Return (x, y) of the center of cell containing provided text 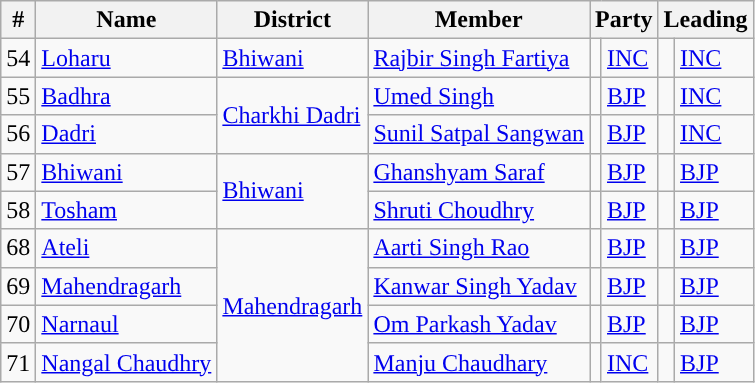
56 (18, 134)
Dadri (126, 134)
58 (18, 210)
Ghanshyam Saraf (479, 172)
Kanwar Singh Yadav (479, 286)
Party (624, 20)
Charkhi Dadri (292, 115)
District (292, 20)
Leading (706, 20)
Ateli (126, 248)
55 (18, 96)
Aarti Singh Rao (479, 248)
Rajbir Singh Fartiya (479, 58)
Manju Chaudhary (479, 362)
# (18, 20)
Badhra (126, 96)
Narnaul (126, 324)
69 (18, 286)
Sunil Satpal Sangwan (479, 134)
Name (126, 20)
54 (18, 58)
70 (18, 324)
Shruti Choudhry (479, 210)
Om Parkash Yadav (479, 324)
Loharu (126, 58)
Umed Singh (479, 96)
Nangal Chaudhry (126, 362)
57 (18, 172)
71 (18, 362)
Member (479, 20)
Tosham (126, 210)
68 (18, 248)
